Find where the given text appears and provide that cell's center as [X, Y] coordinate. 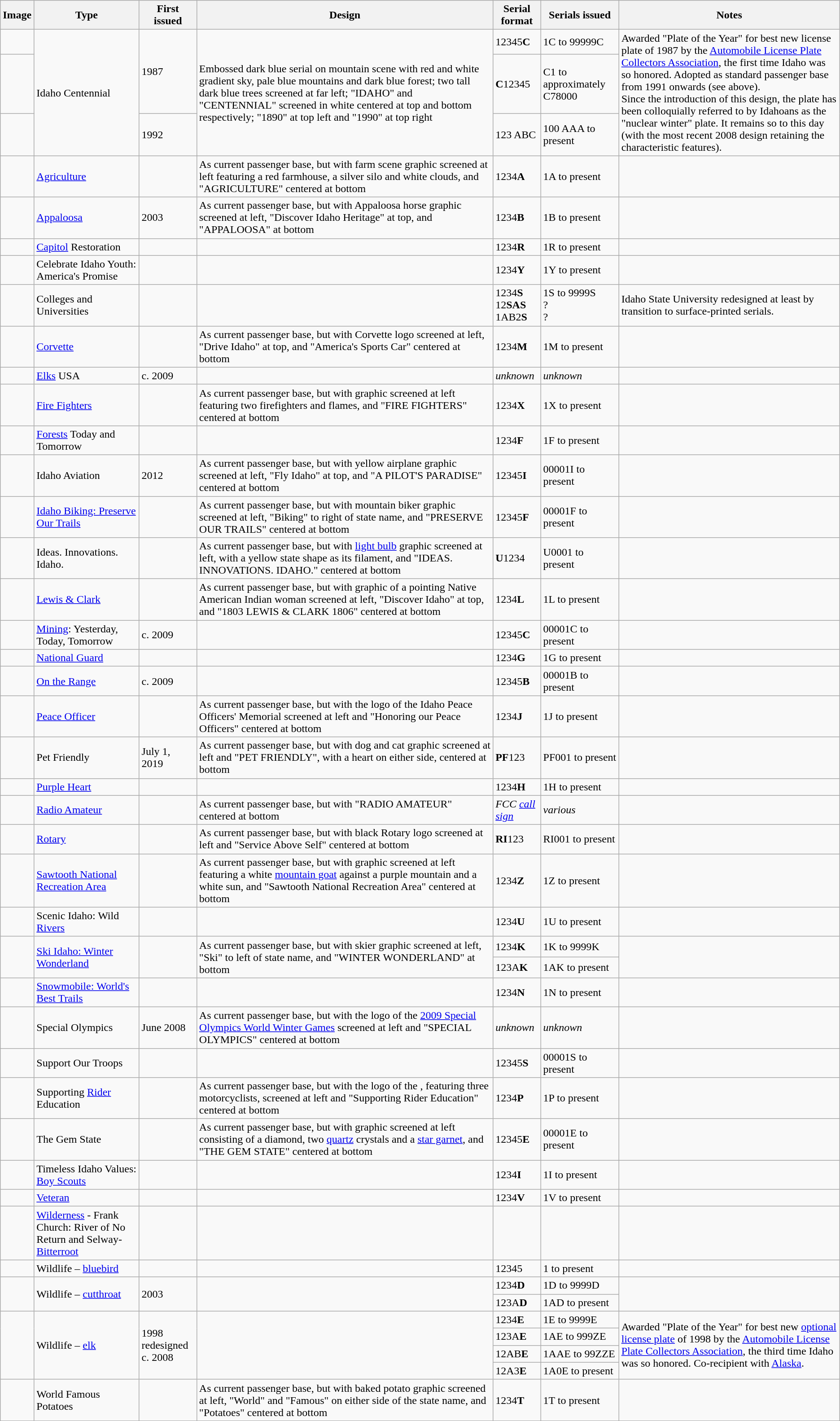
1234F [517, 440]
various [580, 810]
RI123 [517, 839]
1 to present [580, 1268]
Mining: Yesterday, Today, Tomorrow [87, 635]
100 AAA to present [580, 135]
Idaho State University redesigned at least by transition to surface-printed serials. [729, 305]
RI001 to present [580, 839]
Corvette [87, 346]
00001I to present [580, 475]
1Y to present [580, 270]
1234N [517, 992]
First issued [168, 15]
On the Range [87, 681]
Design [345, 15]
Celebrate Idaho Youth: America's Promise [87, 270]
1P to present [580, 1098]
1234T [517, 1400]
U0001 to present [580, 558]
Serials issued [580, 15]
Notes [729, 15]
As current passenger base, but with black Rotary logo screened at left and "Service Above Self" centered at bottom [345, 839]
1234E [517, 1320]
World Famous Potatoes [87, 1400]
1987 [168, 72]
1F to present [580, 440]
00001S to present [580, 1063]
1234M [517, 346]
Lewis & Clark [87, 600]
1H to present [580, 787]
1AE to 999ZE [580, 1337]
12345S [517, 1063]
Colleges and Universities [87, 305]
PF123 [517, 758]
Elks USA [87, 376]
Wildlife – cutthroat [87, 1294]
1234L [517, 600]
1234G [517, 658]
Ideas. Innovations. Idaho. [87, 558]
As current passenger base, but with Corvette logo screened at left, "Drive Idaho" at top, and "America's Sports Car" centered at bottom [345, 346]
PF001 to present [580, 758]
1234Z [517, 881]
1X to present [580, 405]
00001C to present [580, 635]
1R to present [580, 247]
12345 [517, 1268]
Peace Officer [87, 716]
12ABE [517, 1354]
1C to 99999C [580, 42]
1234U [517, 922]
1234Y [517, 270]
1992 [168, 135]
12A3E [517, 1371]
Ski Idaho: Winter Wonderland [87, 957]
1AAE to 99ZZE [580, 1354]
1998redesigned c. 2008 [168, 1345]
1234H [517, 787]
Type [87, 15]
1E to 9999E [580, 1320]
1L to present [580, 600]
As current passenger base, but with graphic screened at left featuring two firefighters and flames, and "FIRE FIGHTERS" centered at bottom [345, 405]
123AD [517, 1303]
1234P [517, 1098]
C1 to approximately C78000 [580, 84]
1A to present [580, 176]
1234V [517, 1198]
1234S12SAS1AB2S [517, 305]
1D to 9999D [580, 1285]
00001F to present [580, 517]
1V to present [580, 1198]
Purple Heart [87, 787]
Sawtooth National Recreation Area [87, 881]
1T to present [580, 1400]
The Gem State [87, 1140]
Support Our Troops [87, 1063]
Special Olympics [87, 1027]
1234X [517, 405]
1AK to present [580, 967]
June 2008 [168, 1027]
1234K [517, 947]
FCC call sign [517, 810]
00001B to present [580, 681]
12345I [517, 475]
1234R [517, 247]
Capitol Restoration [87, 247]
As current passenger base, but with yellow airplane graphic screened at left, "Fly Idaho" at top, and "A PILOT'S PARADISE" centered at bottom [345, 475]
12345B [517, 681]
12345F [517, 517]
1J to present [580, 716]
12345E [517, 1140]
123 ABC [517, 135]
Wilderness - Frank Church: River of No Return and Selway-Bitterroot [87, 1233]
As current passenger base, but with "RADIO AMATEUR" centered at bottom [345, 810]
123AK [517, 967]
Serial format [517, 15]
Idaho Biking: Preserve Our Trails [87, 517]
1B to present [580, 218]
U1234 [517, 558]
123AE [517, 1337]
Wildlife – elk [87, 1345]
1AD to present [580, 1303]
1N to present [580, 992]
Snowmobile: World's Best Trails [87, 992]
1234D [517, 1285]
As current passenger base, but with Appaloosa horse graphic screened at left, "Discover Idaho Heritage" at top, and "APPALOOSA" at bottom [345, 218]
Radio Amateur [87, 810]
1S to 9999S?? [580, 305]
1234A [517, 176]
As current passenger base, but with dog and cat graphic screened at left and "PET FRIENDLY", with a heart on either side, centered at bottom [345, 758]
1234I [517, 1175]
C12345 [517, 84]
Forests Today and Tomorrow [87, 440]
Appaloosa [87, 218]
Agriculture [87, 176]
1Z to present [580, 881]
00001E to present [580, 1140]
1M to present [580, 346]
Timeless Idaho Values: Boy Scouts [87, 1175]
Scenic Idaho: Wild Rivers [87, 922]
1G to present [580, 658]
Idaho Centennial [87, 92]
Wildlife – bluebird [87, 1268]
2012 [168, 475]
Idaho Aviation [87, 475]
Supporting Rider Education [87, 1098]
July 1, 2019 [168, 758]
1A0E to present [580, 1371]
As current passenger base, but with skier graphic screened at left, "Ski" to left of state name, and "WINTER WONDERLAND" at bottom [345, 957]
1234J [517, 716]
1K to 9999K [580, 947]
Pet Friendly [87, 758]
National Guard [87, 658]
1I to present [580, 1175]
Image [17, 15]
Rotary [87, 839]
1234B [517, 218]
1U to present [580, 922]
Fire Fighters [87, 405]
Veteran [87, 1198]
